Extract the [X, Y] coordinate from the center of the cell holding the provided text.  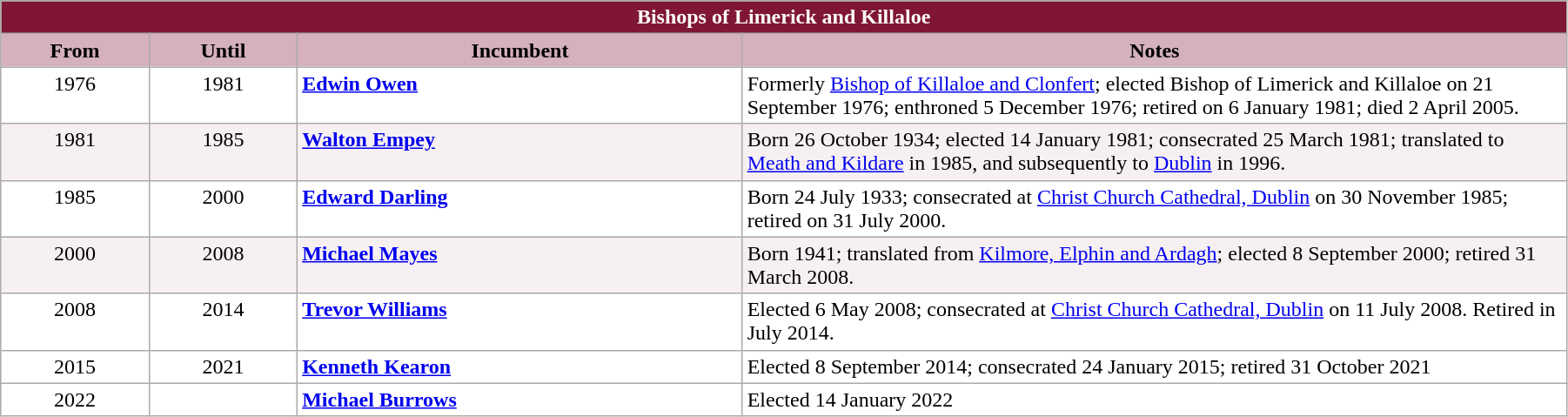
2015 [75, 367]
Michael Burrows [520, 400]
Bishops of Limerick and Killaloe [784, 17]
Walton Empey [520, 151]
Elected 14 January 2022 [1154, 400]
Incumbent [520, 50]
2014 [223, 322]
2021 [223, 367]
2022 [75, 400]
Notes [1154, 50]
Until [223, 50]
Elected 8 September 2014; consecrated 24 January 2015; retired 31 October 2021 [1154, 367]
Edward Darling [520, 209]
Elected 6 May 2008; consecrated at Christ Church Cathedral, Dublin on 11 July 2008. Retired in July 2014. [1154, 322]
Born 24 July 1933; consecrated at Christ Church Cathedral, Dublin on 30 November 1985; retired on 31 July 2000. [1154, 209]
Kenneth Kearon [520, 367]
Born 1941; translated from Kilmore, Elphin and Ardagh; elected 8 September 2000; retired 31 March 2008. [1154, 265]
Trevor Williams [520, 322]
Edwin Owen [520, 96]
Michael Mayes [520, 265]
1976 [75, 96]
From [75, 50]
